Find where the given text appears and provide that cell's center as [x, y] coordinate. 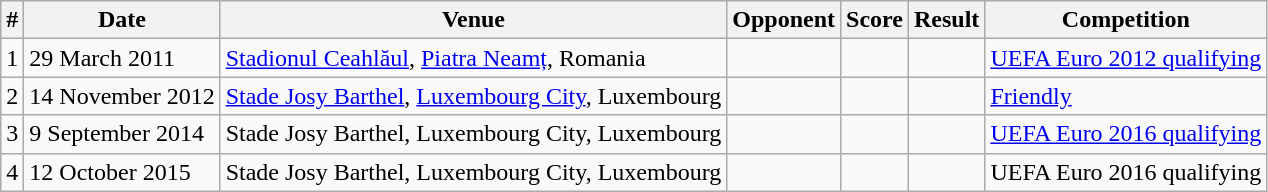
4 [12, 172]
Stadionul Ceahlăul, Piatra Neamț, Romania [474, 58]
Result [946, 20]
12 October 2015 [122, 172]
Venue [474, 20]
3 [12, 134]
1 [12, 58]
# [12, 20]
29 March 2011 [122, 58]
Date [122, 20]
2 [12, 96]
Score [875, 20]
UEFA Euro 2012 qualifying [1126, 58]
9 September 2014 [122, 134]
Friendly [1126, 96]
Opponent [784, 20]
Competition [1126, 20]
14 November 2012 [122, 96]
